Search for the cell housing the specified text and yield its [x, y] center coordinate. 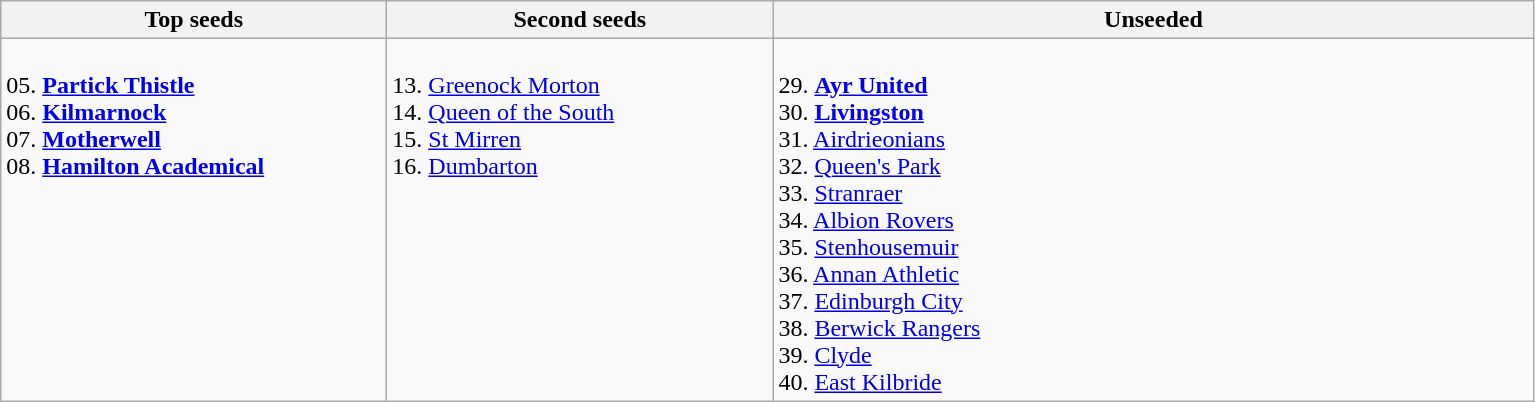
Unseeded [1154, 20]
13. Greenock Morton 14. Queen of the South 15. St Mirren 16. Dumbarton [580, 220]
05. Partick Thistle 06. Kilmarnock 07. Motherwell 08. Hamilton Academical [194, 220]
Top seeds [194, 20]
Second seeds [580, 20]
